Return (x, y) of the center of cell containing provided text 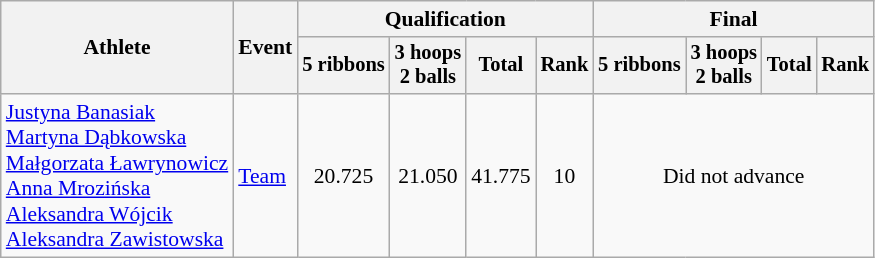
Event (265, 48)
Athlete (117, 48)
41.775 (500, 176)
10 (565, 176)
Qualification (445, 19)
Final (734, 19)
21.050 (428, 176)
Team (265, 176)
20.725 (343, 176)
Justyna BanasiakMartyna DąbkowskaMałgorzata ŁawrynowiczAnna MrozińskaAleksandra WójcikAleksandra Zawistowska (117, 176)
Did not advance (734, 176)
